Return (x, y) of the center of cell containing provided text 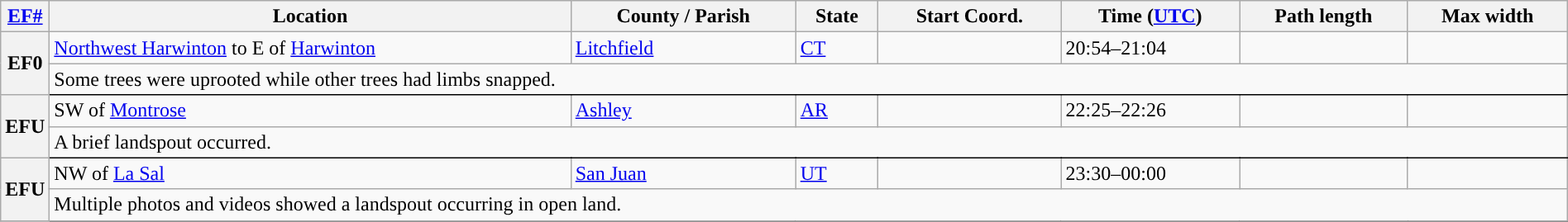
NW of La Sal (310, 173)
AR (837, 111)
UT (837, 173)
SW of Montrose (310, 111)
Start Coord. (969, 17)
San Juan (683, 173)
Path length (1324, 17)
22:25–22:26 (1150, 111)
A brief landspout occurred. (809, 142)
State (837, 17)
EF0 (25, 64)
EF# (25, 17)
20:54–21:04 (1150, 48)
Northwest Harwinton to E of Harwinton (310, 48)
Litchfield (683, 48)
CT (837, 48)
23:30–00:00 (1150, 173)
Location (310, 17)
Time (UTC) (1150, 17)
Multiple photos and videos showed a landspout occurring in open land. (809, 205)
County / Parish (683, 17)
Max width (1487, 17)
Ashley (683, 111)
Some trees were uprooted while other trees had limbs snapped. (809, 79)
